Extract the [x, y] coordinate from the center of the cell holding the provided text.  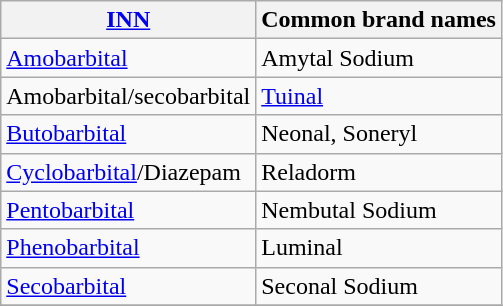
Common brand names [379, 20]
Butobarbital [128, 134]
Amobarbital [128, 58]
Nembutal Sodium [379, 210]
Amytal Sodium [379, 58]
Pentobarbital [128, 210]
Tuinal [379, 96]
Seconal Sodium [379, 286]
Amobarbital/secobarbital [128, 96]
Cyclobarbital/Diazepam [128, 172]
INN [128, 20]
Reladorm [379, 172]
Phenobarbital [128, 248]
Secobarbital [128, 286]
Luminal [379, 248]
Neonal, Soneryl [379, 134]
